Capture the cell that displays the provided text and extract its [x, y] central coordinate. 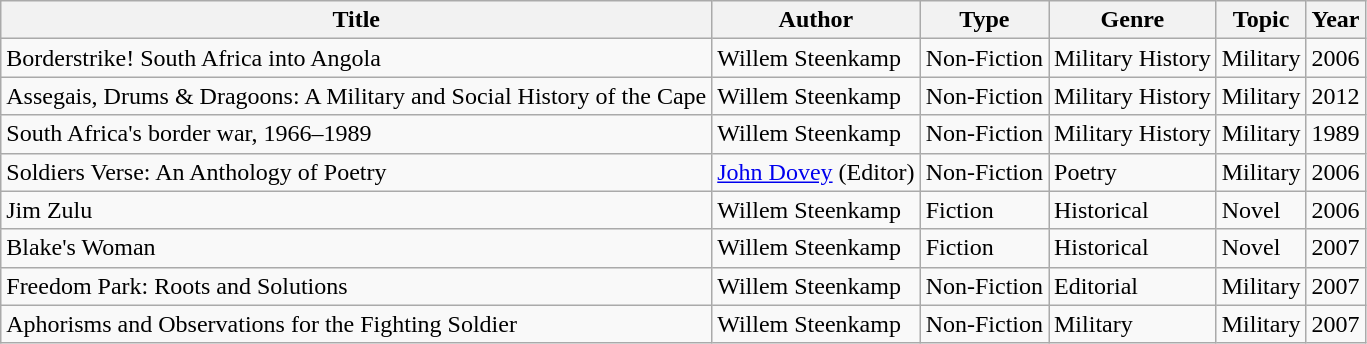
Borderstrike! South Africa into Angola [356, 58]
1989 [1336, 134]
Topic [1261, 20]
Soldiers Verse: An Anthology of Poetry [356, 172]
2012 [1336, 96]
Title [356, 20]
Jim Zulu [356, 210]
Blake's Woman [356, 248]
Editorial [1132, 286]
Poetry [1132, 172]
South Africa's border war, 1966–1989 [356, 134]
John Dovey (Editor) [816, 172]
Type [984, 20]
Year [1336, 20]
Assegais, Drums & Dragoons: A Military and Social History of the Cape [356, 96]
Genre [1132, 20]
Freedom Park: Roots and Solutions [356, 286]
Aphorisms and Observations for the Fighting Soldier [356, 324]
Author [816, 20]
